Scan for the cell matching the given text and deliver its [x, y] coordinate at center. 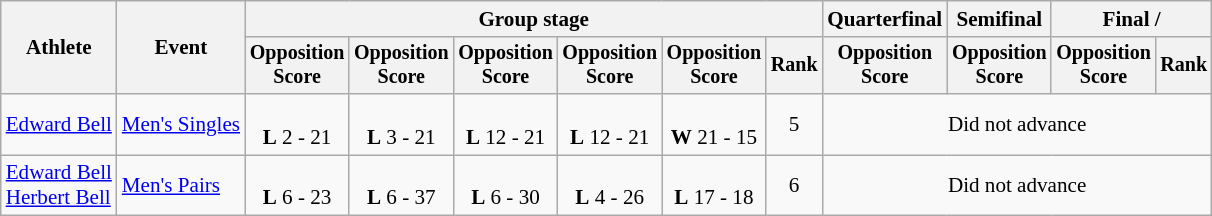
Edward Bell [59, 124]
L 6 - 30 [505, 186]
5 [794, 124]
Men's Singles [181, 124]
L 4 - 26 [610, 186]
W 21 - 15 [714, 124]
Event [181, 48]
Group stage [534, 18]
Semifinal [999, 18]
Athlete [59, 48]
L 17 - 18 [714, 186]
Quarterfinal [884, 18]
Men's Pairs [181, 186]
L 6 - 37 [401, 186]
L 2 - 21 [297, 124]
L 6 - 23 [297, 186]
Edward BellHerbert Bell [59, 186]
Final / [1131, 18]
6 [794, 186]
L 3 - 21 [401, 124]
